Return the (x, y) coordinate for the center point of the cell that contains the specified text.  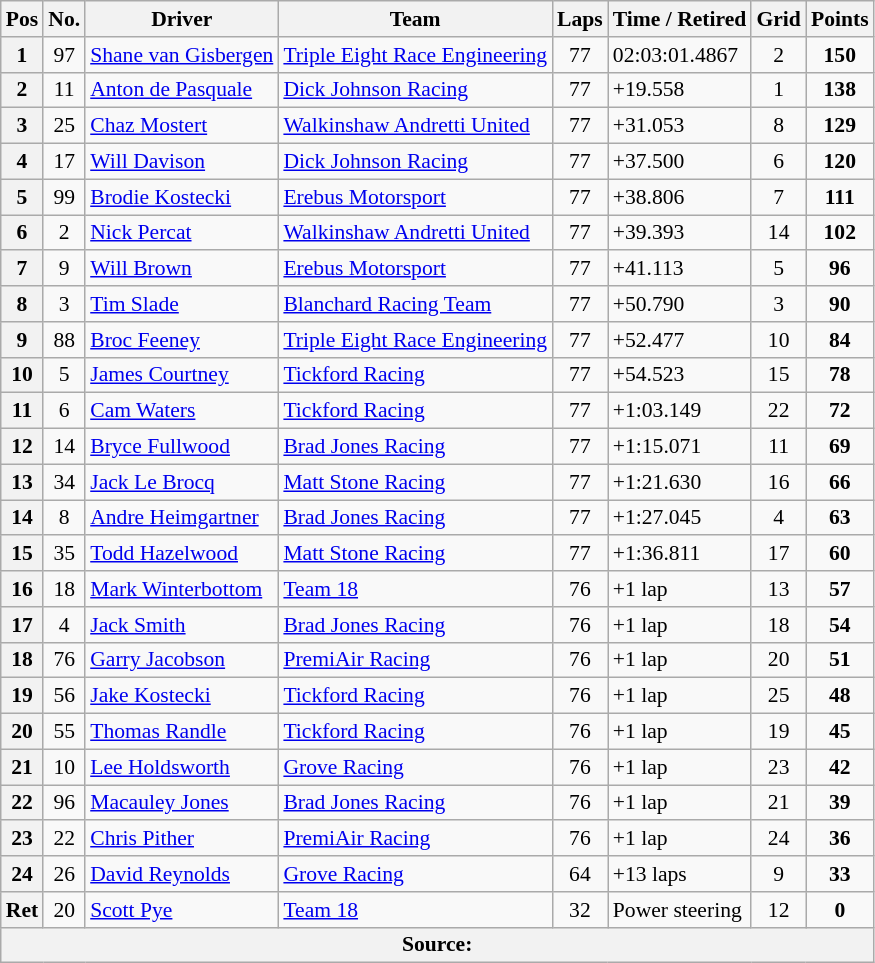
+13 laps (680, 874)
33 (840, 874)
No. (64, 19)
David Reynolds (182, 874)
90 (840, 304)
Nick Percat (182, 233)
Cam Waters (182, 411)
99 (64, 197)
Time / Retired (680, 19)
+50.790 (680, 304)
Chaz Mostert (182, 126)
Pos (22, 19)
63 (840, 518)
+54.523 (680, 375)
Bryce Fullwood (182, 447)
Lee Holdsworth (182, 767)
+1:27.045 (680, 518)
Brodie Kostecki (182, 197)
Power steering (680, 910)
51 (840, 660)
Chris Pither (182, 839)
Scott Pye (182, 910)
88 (64, 340)
34 (64, 482)
Jake Kostecki (182, 696)
Broc Feeney (182, 340)
+52.477 (680, 340)
54 (840, 625)
Todd Hazelwood (182, 554)
+1:15.071 (680, 447)
+31.053 (680, 126)
Andre Heimgartner (182, 518)
Will Brown (182, 269)
129 (840, 126)
97 (64, 55)
56 (64, 696)
Mark Winterbottom (182, 589)
150 (840, 55)
138 (840, 90)
Thomas Randle (182, 732)
+1:36.811 (680, 554)
Ret (22, 910)
64 (580, 874)
Jack Smith (182, 625)
Grid (778, 19)
42 (840, 767)
48 (840, 696)
Will Davison (182, 162)
Points (840, 19)
Blanchard Racing Team (415, 304)
Jack Le Brocq (182, 482)
Garry Jacobson (182, 660)
James Courtney (182, 375)
111 (840, 197)
26 (64, 874)
+1:03.149 (680, 411)
120 (840, 162)
39 (840, 803)
55 (64, 732)
78 (840, 375)
Source: (438, 945)
36 (840, 839)
02:03:01.4867 (680, 55)
Driver (182, 19)
Team (415, 19)
72 (840, 411)
57 (840, 589)
69 (840, 447)
Laps (580, 19)
+19.558 (680, 90)
Shane van Gisbergen (182, 55)
Tim Slade (182, 304)
Anton de Pasquale (182, 90)
35 (64, 554)
84 (840, 340)
+38.806 (680, 197)
+1:21.630 (680, 482)
32 (580, 910)
102 (840, 233)
Macauley Jones (182, 803)
+39.393 (680, 233)
60 (840, 554)
66 (840, 482)
45 (840, 732)
+37.500 (680, 162)
+41.113 (680, 269)
0 (840, 910)
